Find where the given text appears and provide that cell's center as [x, y] coordinate. 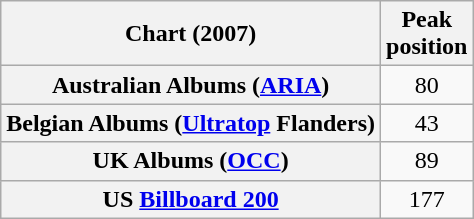
Belgian Albums (Ultratop Flanders) [191, 123]
Chart (2007) [191, 34]
43 [427, 123]
Australian Albums (ARIA) [191, 85]
80 [427, 85]
177 [427, 199]
UK Albums (OCC) [191, 161]
US Billboard 200 [191, 199]
Peakposition [427, 34]
89 [427, 161]
